Return [x, y] of the center of cell containing provided text 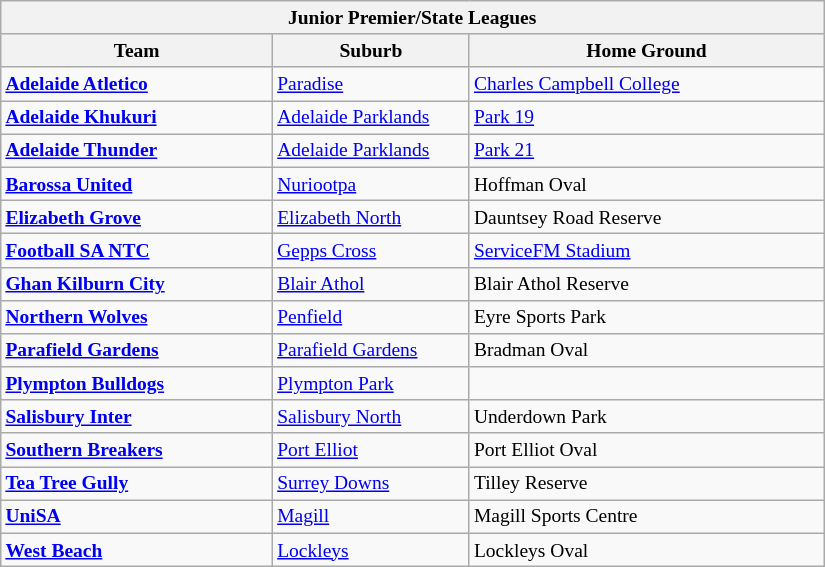
Bradman Oval [646, 350]
Tea Tree Gully [137, 484]
Dauntsey Road Reserve [646, 216]
Home Ground [646, 50]
Plympton Bulldogs [137, 384]
Gepps Cross [372, 250]
Port Elliot [372, 450]
Southern Breakers [137, 450]
ServiceFM Stadium [646, 250]
Surrey Downs [372, 484]
Plympton Park [372, 384]
Team [137, 50]
Blair Athol Reserve [646, 284]
Adelaide Khukuri [137, 118]
Football SA NTC [137, 250]
Lockleys Oval [646, 550]
Ghan Kilburn City [137, 284]
Penfield [372, 316]
Adelaide Thunder [137, 150]
Paradise [372, 84]
Magill [372, 516]
Northern Wolves [137, 316]
UniSA [137, 516]
Junior Premier/State Leagues [412, 18]
Blair Athol [372, 284]
Eyre Sports Park [646, 316]
Tilley Reserve [646, 484]
Hoffman Oval [646, 184]
Elizabeth Grove [137, 216]
Magill Sports Centre [646, 516]
Underdown Park [646, 416]
Lockleys [372, 550]
Park 19 [646, 118]
Park 21 [646, 150]
Salisbury Inter [137, 416]
West Beach [137, 550]
Suburb [372, 50]
Port Elliot Oval [646, 450]
Elizabeth North [372, 216]
Charles Campbell College [646, 84]
Adelaide Atletico [137, 84]
Salisbury North [372, 416]
Barossa United [137, 184]
Nuriootpa [372, 184]
